Find where the given text appears and provide that cell's center as [X, Y] coordinate. 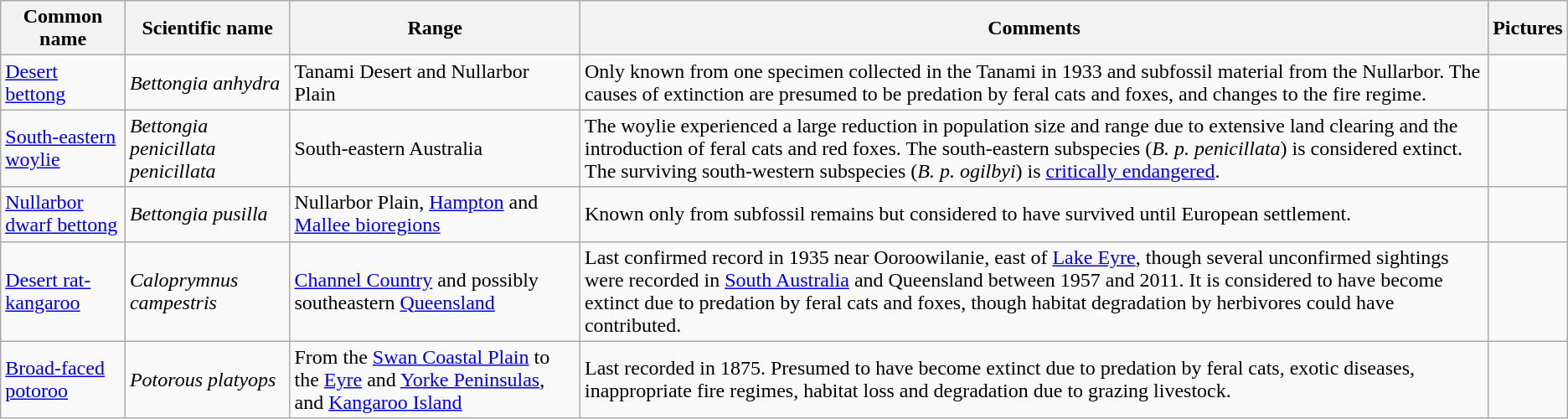
Bettongia anhydra [208, 82]
Nullarbor Plain, Hampton and Mallee bioregions [435, 215]
Tanami Desert and Nullarbor Plain [435, 82]
South-eastern Australia [435, 148]
Scientific name [208, 28]
Potorous platyops [208, 380]
Desert rat-kangaroo [64, 292]
Caloprymnus campestris [208, 292]
From the Swan Coastal Plain to the Eyre and Yorke Peninsulas, and Kangaroo Island [435, 380]
Nullarbor dwarf bettong [64, 215]
Desert bettong [64, 82]
Pictures [1528, 28]
Comments [1034, 28]
Range [435, 28]
Bettongia penicillata penicillata [208, 148]
Known only from subfossil remains but considered to have survived until European settlement. [1034, 215]
South-eastern woylie [64, 148]
Bettongia pusilla [208, 215]
Channel Country and possibly southeastern Queensland [435, 292]
Common name [64, 28]
Broad-faced potoroo [64, 380]
